Find where the given text appears and provide that cell's center as [X, Y] coordinate. 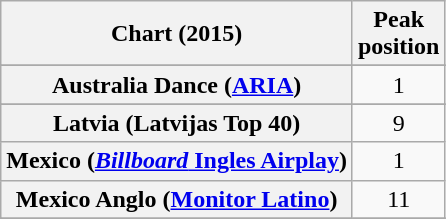
Mexico (Billboard Ingles Airplay) [177, 161]
Chart (2015) [177, 34]
Australia Dance (ARIA) [177, 85]
11 [398, 199]
Latvia (Latvijas Top 40) [177, 123]
Peakposition [398, 34]
9 [398, 123]
Mexico Anglo (Monitor Latino) [177, 199]
